Output the [X, Y] coordinate of the center of the cell containing the given text.  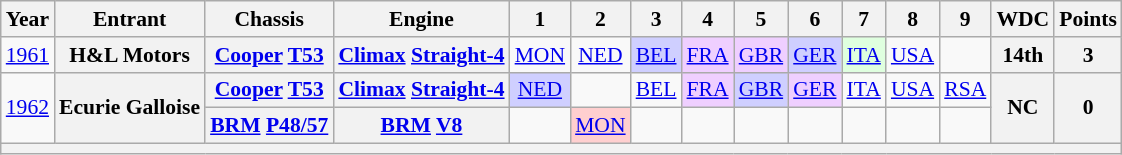
Points [1088, 19]
6 [814, 19]
1962 [28, 108]
BRM V8 [421, 126]
4 [708, 19]
Entrant [130, 19]
1961 [28, 55]
14th [1022, 55]
7 [864, 19]
Chassis [269, 19]
WDC [1022, 19]
Ecurie Galloise [130, 108]
9 [965, 19]
5 [762, 19]
0 [1088, 108]
RSA [965, 90]
NC [1022, 108]
Engine [421, 19]
8 [912, 19]
BRM P48/57 [269, 126]
H&L Motors [130, 55]
2 [600, 19]
1 [540, 19]
Year [28, 19]
